Detect which cell encompasses the target text, then output its (x, y) center coordinate. 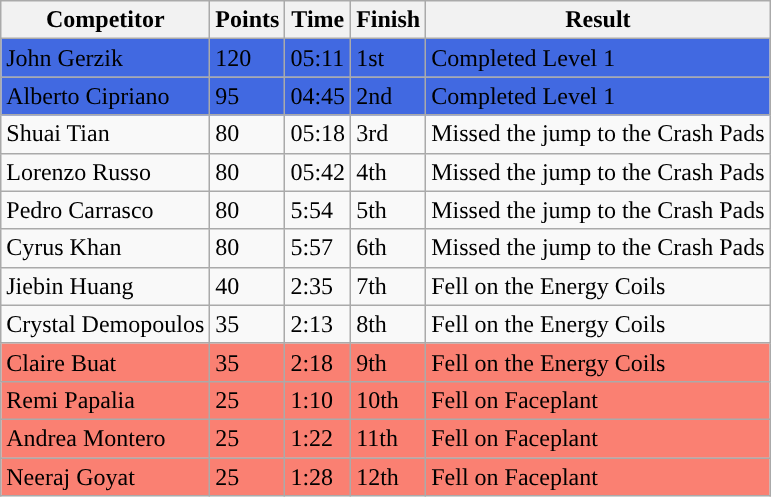
10th (388, 400)
2:13 (318, 324)
9th (388, 362)
Points (248, 20)
1st (388, 58)
40 (248, 286)
Shuai Tian (106, 134)
Lorenzo Russo (106, 172)
1:10 (318, 400)
4th (388, 172)
Andrea Montero (106, 438)
1:22 (318, 438)
05:42 (318, 172)
04:45 (318, 96)
120 (248, 58)
8th (388, 324)
2:18 (318, 362)
Result (598, 20)
Alberto Cipriano (106, 96)
2:35 (318, 286)
Crystal Demopoulos (106, 324)
5th (388, 210)
05:11 (318, 58)
1:28 (318, 477)
Finish (388, 20)
Remi Papalia (106, 400)
Pedro Carrasco (106, 210)
Neeraj Goyat (106, 477)
3rd (388, 134)
05:18 (318, 134)
2nd (388, 96)
5:57 (318, 248)
Competitor (106, 20)
Time (318, 20)
12th (388, 477)
Claire Buat (106, 362)
95 (248, 96)
6th (388, 248)
11th (388, 438)
Cyrus Khan (106, 248)
5:54 (318, 210)
Jiebin Huang (106, 286)
7th (388, 286)
John Gerzik (106, 58)
